Find where the given text appears and provide that cell's center as [X, Y] coordinate. 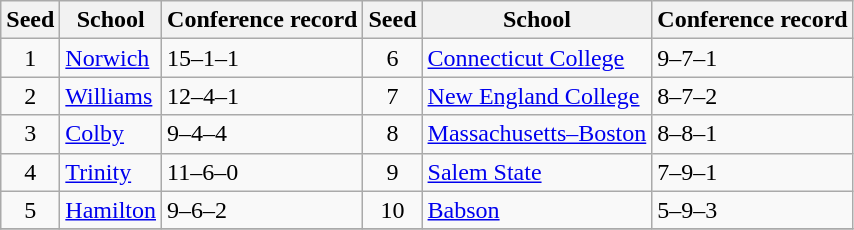
5 [30, 210]
Norwich [111, 58]
Trinity [111, 172]
8 [392, 134]
New England College [537, 96]
4 [30, 172]
1 [30, 58]
2 [30, 96]
9 [392, 172]
5–9–3 [752, 210]
15–1–1 [262, 58]
7–9–1 [752, 172]
8–8–1 [752, 134]
Connecticut College [537, 58]
7 [392, 96]
3 [30, 134]
11–6–0 [262, 172]
Salem State [537, 172]
Babson [537, 210]
Massachusetts–Boston [537, 134]
8–7–2 [752, 96]
6 [392, 58]
Colby [111, 134]
9–4–4 [262, 134]
9–7–1 [752, 58]
Hamilton [111, 210]
12–4–1 [262, 96]
9–6–2 [262, 210]
Williams [111, 96]
10 [392, 210]
